Output the [X, Y] coordinate of the center of the cell containing the given text.  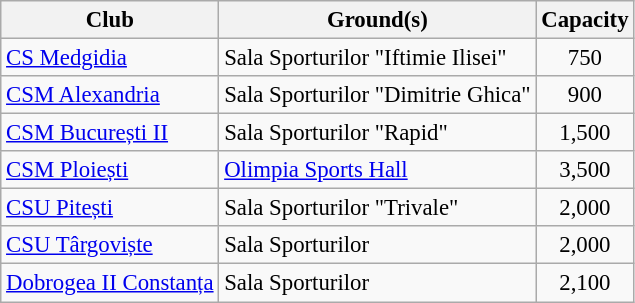
900 [585, 95]
CSM Ploiești [110, 170]
Sala Sporturilor "Iftimie Ilisei" [378, 58]
2,100 [585, 283]
CSU Târgoviște [110, 245]
CSU Pitești [110, 208]
750 [585, 58]
CS Medgidia [110, 58]
1,500 [585, 133]
Sala Sporturilor "Dimitrie Ghica" [378, 95]
3,500 [585, 170]
Ground(s) [378, 20]
CSM Alexandria [110, 95]
Dobrogea II Constanța [110, 283]
Sala Sporturilor "Trivale" [378, 208]
Capacity [585, 20]
Club [110, 20]
Sala Sporturilor "Rapid" [378, 133]
CSM București II [110, 133]
Olimpia Sports Hall [378, 170]
